Return the (X, Y) coordinate for the center point of the cell that contains the specified text.  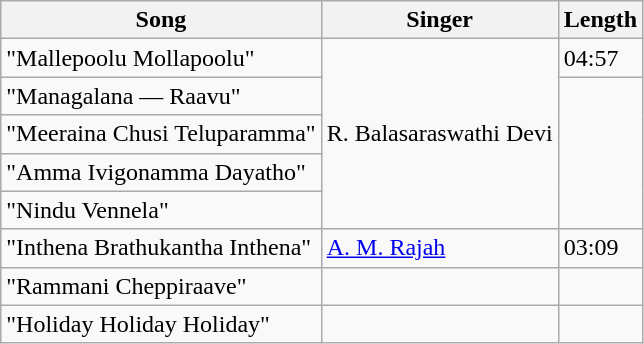
"Inthena Brathukantha Inthena" (161, 248)
"Meeraina Chusi Teluparamma" (161, 134)
Song (161, 20)
"Rammani Cheppiraave" (161, 286)
Length (600, 20)
"Nindu Vennela" (161, 210)
03:09 (600, 248)
"Mallepoolu Mollapoolu" (161, 58)
"Managalana — Raavu" (161, 96)
Singer (440, 20)
"Holiday Holiday Holiday" (161, 324)
A. M. Rajah (440, 248)
04:57 (600, 58)
"Amma Ivigonamma Dayatho" (161, 172)
R. Balasaraswathi Devi (440, 134)
